Determine the (X, Y) coordinate at the center of the cell enclosing the given text.  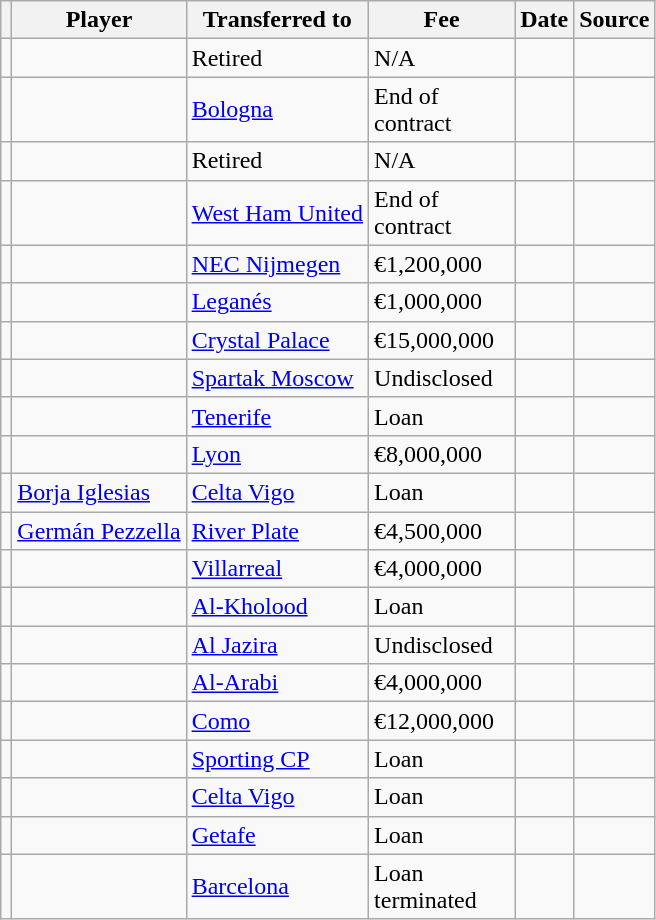
Date (544, 20)
€8,000,000 (442, 454)
Bologna (277, 110)
NEC Nijmegen (277, 264)
Tenerife (277, 416)
Getafe (277, 835)
Como (277, 721)
Transferred to (277, 20)
Crystal Palace (277, 340)
Barcelona (277, 886)
Villarreal (277, 569)
Leganés (277, 302)
€15,000,000 (442, 340)
Source (614, 20)
Player (99, 20)
€1,000,000 (442, 302)
Lyon (277, 454)
Germán Pezzella (99, 531)
Borja Iglesias (99, 492)
€4,500,000 (442, 531)
€12,000,000 (442, 721)
Spartak Moscow (277, 378)
Al-Kholood (277, 607)
West Ham United (277, 212)
Al-Arabi (277, 683)
Sporting CP (277, 759)
€1,200,000 (442, 264)
Fee (442, 20)
Al Jazira (277, 645)
River Plate (277, 531)
Loan terminated (442, 886)
